Scan for the cell matching the given text and deliver its (X, Y) coordinate at center. 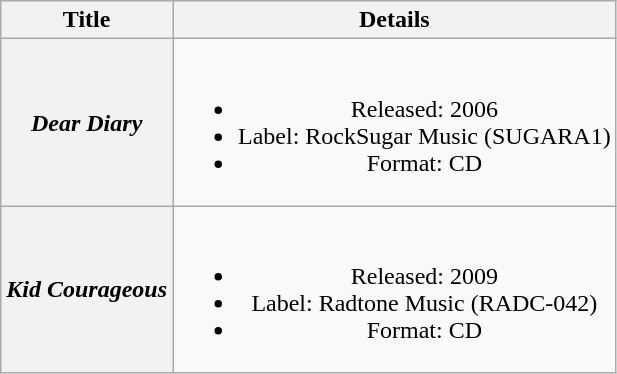
Kid Courageous (87, 290)
Released: 2009Label: Radtone Music (RADC-042)Format: CD (395, 290)
Released: 2006Label: RockSugar Music (SUGARA1)Format: CD (395, 122)
Dear Diary (87, 122)
Title (87, 20)
Details (395, 20)
